Identify which cell holds the provided text, then report its (x, y) central coordinate. 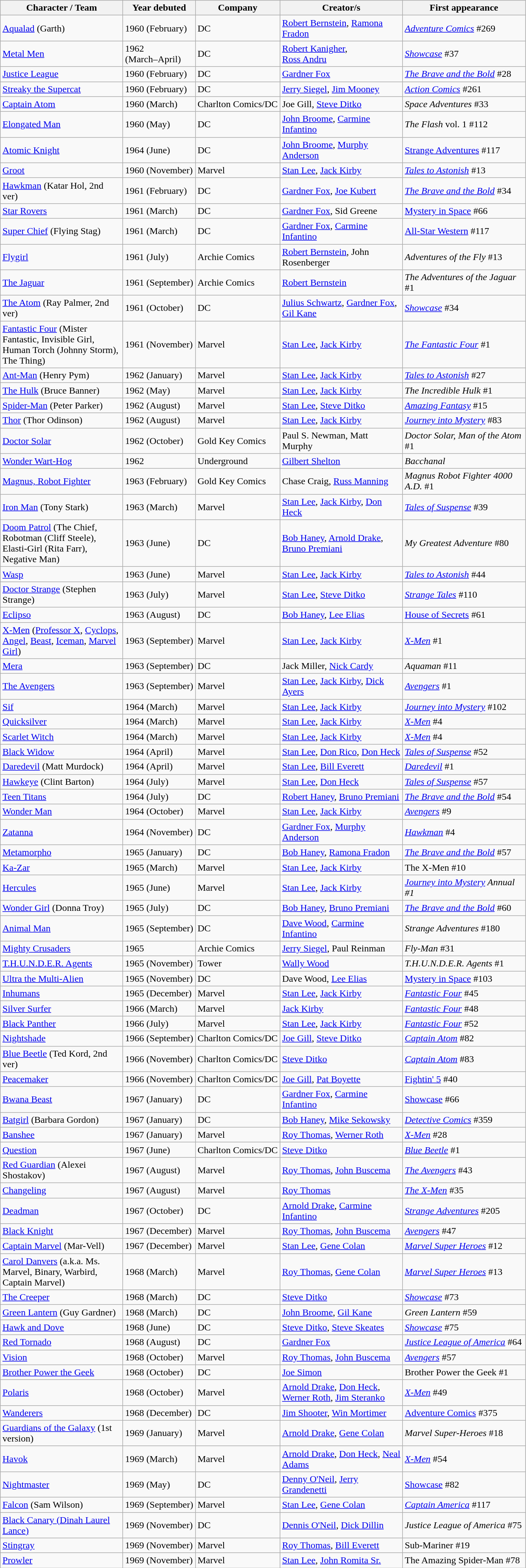
Bob Haney, Mike Sekowsky (341, 1120)
Bob Haney, Bruno Premiani (341, 908)
Tales to Astonish #44 (464, 574)
Ultra the Multi-Alien (62, 979)
Steve Ditko, Steve Skeates (341, 1327)
Underground (237, 461)
The Adventures of the Jaguar #1 (464, 283)
Mera (62, 666)
Green Lantern (Guy Gardner) (62, 1312)
The Brave and the Bold #57 (464, 852)
Sif (62, 707)
Jack Miller, Nick Cardy (341, 666)
1963 (August) (159, 615)
Gardner Fox, Murphy Anderson (341, 832)
Hawkman #4 (464, 832)
Paul S. Newman, Matt Murphy (341, 440)
Wonder Man (62, 812)
1968 (August) (159, 1342)
Fightin' 5 #40 (464, 1079)
1962 (May) (159, 390)
Chase Craig, Russ Manning (341, 481)
Stan Lee, Bill Everett (341, 767)
Streaky the Supercat (62, 89)
Jack Kirby (341, 1009)
Magnus, Robot Fighter (62, 481)
Tales of Suspense #39 (464, 507)
1964 (October) (159, 812)
Tales to Astonish #27 (464, 375)
The Brave and the Bold #60 (464, 908)
X-Men #49 (464, 1392)
X-Men #28 (464, 1135)
The Fantastic Four #1 (464, 344)
1963 (February) (159, 481)
Roy Thomas, Bill Everett (341, 1546)
Gardner Fox, Sid Greene (341, 211)
Gardner Fox, Joe Kubert (341, 191)
Stan Lee, John Romita Sr. (341, 1561)
Roy Thomas, Gene Colan (341, 1272)
Black Panther (62, 1024)
Silver Surfer (62, 1009)
Fantastic Four #45 (464, 994)
Action Comics #261 (464, 89)
Jerry Siegel, Jim Mooney (341, 89)
1960 (March) (159, 104)
Teen Titans (62, 797)
Falcon (Sam Wilson) (62, 1505)
Captain Atom #83 (464, 1059)
The Atom (Ray Palmer, 2nd ver) (62, 308)
John Broome, Murphy Anderson (341, 150)
Blue Beetle (Ted Kord, 2nd ver) (62, 1059)
Wally Wood (341, 964)
Hercules (62, 887)
1962 (January) (159, 375)
Black Knight (62, 1231)
Tales of Suspense #52 (464, 752)
Flygirl (62, 257)
Wonder Girl (Donna Troy) (62, 908)
1961 (February) (159, 191)
Mighty Crusaders (62, 949)
Marvel Super Heroes #13 (464, 1272)
Doctor Strange (Stephen Strange) (62, 594)
Fly-Man #31 (464, 949)
1968 (December) (159, 1413)
Black Widow (62, 752)
Blue Beetle #1 (464, 1150)
1963 (March) (159, 507)
Robert Bernstein, John Rosenberger (341, 257)
Justice League of America #75 (464, 1525)
Robert Bernstein (341, 283)
Sub-Mariner #19 (464, 1546)
Arnold Drake, Gene Colan (341, 1433)
Red Tornado (62, 1342)
Strange Adventures #117 (464, 150)
Joe Gill, Pat Boyette (341, 1079)
My Greatest Adventure #80 (464, 543)
Bwana Beast (62, 1099)
Character / Team (62, 8)
Showcase #75 (464, 1327)
Robert Kanigher,Ross Andru (341, 54)
Bacchanal (464, 461)
Mystery in Space #66 (464, 211)
Brother Power the Geek (62, 1372)
First appearance (464, 8)
1962(March–April) (159, 54)
1965 (March) (159, 867)
Atomic Knight (62, 150)
Adventure Comics #375 (464, 1413)
Aqualad (Garth) (62, 28)
Bob Haney, Lee Elias (341, 615)
The Hulk (Bruce Banner) (62, 390)
Wanderers (62, 1413)
Deadman (62, 1210)
Daredevil #1 (464, 767)
1967 (June) (159, 1150)
Company (237, 8)
Havok (62, 1458)
Prowler (62, 1561)
1967 (October) (159, 1210)
1964 (June) (159, 150)
Iron Man (Tony Stark) (62, 507)
The X-Men #10 (464, 867)
The Avengers #43 (464, 1170)
Jerry Siegel, Paul Reinman (341, 949)
1965 (September) (159, 928)
Journey into Mystery #102 (464, 707)
Creator/s (341, 8)
Ka-Zar (62, 867)
1969 (September) (159, 1505)
1961 (July) (159, 257)
Showcase #73 (464, 1297)
Metamorpho (62, 852)
1969 (March) (159, 1458)
John Broome, Gil Kane (341, 1312)
Batgirl (Barbara Gordon) (62, 1120)
Polaris (62, 1392)
T.H.U.N.D.E.R. Agents #1 (464, 964)
Super Chief (Flying Stag) (62, 231)
1960 (May) (159, 124)
Aquaman #11 (464, 666)
Year debuted (159, 8)
The Avengers (62, 686)
Space Adventures #33 (464, 104)
The Creeper (62, 1297)
Bob Haney, Ramona Fradon (341, 852)
Avengers #1 (464, 686)
Roy Thomas, Werner Roth (341, 1135)
Avengers #57 (464, 1357)
1963 (July) (159, 594)
Vision (62, 1357)
Stan Lee, Don Heck (341, 782)
Changeling (62, 1190)
Dave Wood, Carmine Infantino (341, 928)
Robert Bernstein, Ramona Fradon (341, 28)
Zatanna (62, 832)
Amazing Fantasy #15 (464, 405)
Peacemaker (62, 1079)
Brother Power the Geek #1 (464, 1372)
Dennis O'Neil, Dick Dillin (341, 1525)
1965 (159, 949)
The Amazing Spider-Man #78 (464, 1561)
Nightmaster (62, 1484)
The Incredible Hulk #1 (464, 390)
Showcase #37 (464, 54)
Adventure Comics #269 (464, 28)
Groot (62, 170)
Guardians of the Galaxy (1st version) (62, 1433)
Fantastic Four (Mister Fantastic, Invisible Girl, Human Torch (Johnny Storm), The Thing) (62, 344)
Captain Atom #82 (464, 1039)
1969 (January) (159, 1433)
X-Men #54 (464, 1458)
Banshee (62, 1135)
Justice League of America #64 (464, 1342)
Journey into Mystery #83 (464, 420)
Red Guardian (Alexei Shostakov) (62, 1170)
Ant-Man (Henry Pym) (62, 375)
1961 (November) (159, 344)
1961 (October) (159, 308)
1966 (March) (159, 1009)
Gilbert Shelton (341, 461)
1961 (September) (159, 283)
T.H.U.N.D.E.R. Agents (62, 964)
Hawkeye (Clint Barton) (62, 782)
1966 (September) (159, 1039)
1969 (May) (159, 1484)
Captain America #117 (464, 1505)
Robert Haney, Bruno Premiani (341, 797)
Showcase #82 (464, 1484)
Strange Adventures #205 (464, 1210)
Captain Atom (62, 104)
Arnold Drake, Don Heck, Neal Adams (341, 1458)
Tales of Suspense #57 (464, 782)
Question (62, 1150)
Hawkman (Katar Hol, 2nd ver) (62, 191)
Dave Wood, Lee Elias (341, 979)
Mystery in Space #103 (464, 979)
John Broome, Carmine Infantino (341, 124)
Strange Adventures #180 (464, 928)
Justice League (62, 74)
Inhumans (62, 994)
The Brave and the Bold #34 (464, 191)
Thor (Thor Odinson) (62, 420)
Denny O'Neil, Jerry Grandenetti (341, 1484)
Tales to Astonish #13 (464, 170)
Journey into Mystery Annual #1 (464, 887)
1965 (July) (159, 908)
Carol Danvers (a.k.a. Ms. Marvel, Binary, Warbird, Captain Marvel) (62, 1272)
Animal Man (62, 928)
Stan Lee, Jack Kirby, Dick Ayers (341, 686)
The Brave and the Bold #28 (464, 74)
Marvel Super Heroes #12 (464, 1246)
The Brave and the Bold #54 (464, 797)
Avengers #9 (464, 812)
Showcase #34 (464, 308)
Black Canary (Dinah Laurel Lance) (62, 1525)
Strange Tales #110 (464, 594)
Doctor Solar (62, 440)
Avengers #47 (464, 1231)
Joe Simon (341, 1372)
Captain Marvel (Mar-Vell) (62, 1246)
Doctor Solar, Man of the Atom #1 (464, 440)
The Jaguar (62, 283)
Doom Patrol (The Chief, Robotman (Cliff Steele), Elasti-Girl (Rita Farr), Negative Man) (62, 543)
Marvel Super-Heroes #18 (464, 1433)
1965 (December) (159, 994)
1966 (July) (159, 1024)
Jim Shooter, Win Mortimer (341, 1413)
Fantastic Four #52 (464, 1024)
Arnold Drake, Carmine Infantino (341, 1210)
Daredevil (Matt Murdock) (62, 767)
The Flash vol. 1 #112 (464, 124)
X-Men (Professor X, Cyclops, Angel, Beast, Iceman, Marvel Girl) (62, 641)
Quicksilver (62, 722)
1965 (January) (159, 852)
Metal Men (62, 54)
Scarlet Witch (62, 737)
Detective Comics #359 (464, 1120)
Magnus Robot Fighter 4000 A.D. #1 (464, 481)
X-Men #1 (464, 641)
Stan Lee, Don Rico, Don Heck (341, 752)
1964 (November) (159, 832)
The X-Men #35 (464, 1190)
1960 (November) (159, 170)
Julius Schwartz, Gardner Fox, Gil Kane (341, 308)
Spider-Man (Peter Parker) (62, 405)
Stingray (62, 1546)
Green Lantern #59 (464, 1312)
Elongated Man (62, 124)
Roy Thomas (341, 1190)
1968 (June) (159, 1327)
Wasp (62, 574)
1962 (October) (159, 440)
Star Rovers (62, 211)
Bob Haney, Arnold Drake, Bruno Premiani (341, 543)
Arnold Drake, Don Heck, Werner Roth, Jim Steranko (341, 1392)
Fantastic Four #48 (464, 1009)
Eclipso (62, 615)
1962 (159, 461)
1965 (June) (159, 887)
Hawk and Dove (62, 1327)
Stan Lee, Jack Kirby, Don Heck (341, 507)
Showcase #66 (464, 1099)
Tower (237, 964)
All-Star Western #117 (464, 231)
Adventures of the Fly #13 (464, 257)
Nightshade (62, 1039)
Wonder Wart-Hog (62, 461)
House of Secrets #61 (464, 615)
